Provide the [X, Y] coordinate of the cell's center where the given text is located.  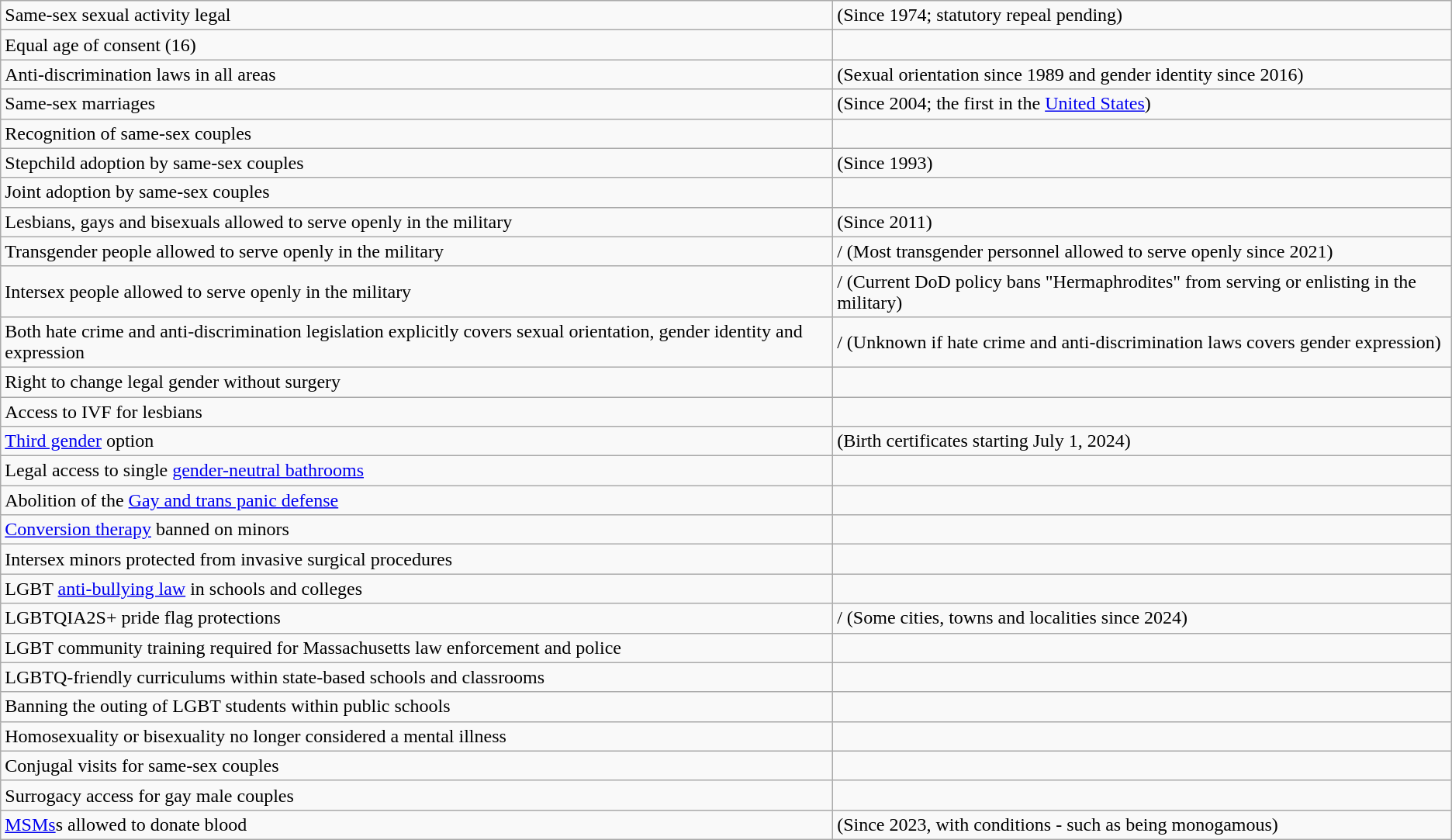
LGBTQ-friendly curriculums within state-based schools and classrooms [417, 677]
Same-sex sexual activity legal [417, 16]
Transgender people allowed to serve openly in the military [417, 251]
LGBTQIA2S+ pride flag protections [417, 618]
Same-sex marriages [417, 104]
Equal age of consent (16) [417, 45]
(Birth certificates starting July 1, 2024) [1143, 441]
(Since 2023, with conditions - such as being monogamous) [1143, 824]
Recognition of same-sex couples [417, 133]
Right to change legal gender without surgery [417, 382]
(Since 2011) [1143, 222]
(Since 1974; statutory repeal pending) [1143, 16]
Homosexuality or bisexuality no longer considered a mental illness [417, 736]
Legal access to single gender-neutral bathrooms [417, 471]
Surrogacy access for gay male couples [417, 795]
Intersex people allowed to serve openly in the military [417, 292]
(Since 2004; the first in the United States) [1143, 104]
LGBT anti-bullying law in schools and colleges [417, 589]
/ (Most transgender personnel allowed to serve openly since 2021) [1143, 251]
Conversion therapy banned on minors [417, 530]
Stepchild adoption by same-sex couples [417, 163]
Anti-discrimination laws in all areas [417, 74]
/ (Unknown if hate crime and anti-discrimination laws covers gender expression) [1143, 341]
Third gender option [417, 441]
Conjugal visits for same-sex couples [417, 766]
Both hate crime and anti-discrimination legislation explicitly covers sexual orientation, gender identity and expression [417, 341]
Banning the outing of LGBT students within public schools [417, 707]
Lesbians, gays and bisexuals allowed to serve openly in the military [417, 222]
Abolition of the Gay and trans panic defense [417, 500]
Access to IVF for lesbians [417, 412]
Joint adoption by same-sex couples [417, 192]
MSMss allowed to donate blood [417, 824]
/ (Some cities, towns and localities since 2024) [1143, 618]
/ (Current DoD policy bans "Hermaphrodites" from serving or enlisting in the military) [1143, 292]
Intersex minors protected from invasive surgical procedures [417, 559]
(Since 1993) [1143, 163]
(Sexual orientation since 1989 and gender identity since 2016) [1143, 74]
LGBT community training required for Massachusetts law enforcement and police [417, 648]
